Provide the (x, y) coordinate of the cell's center where the given text is located.  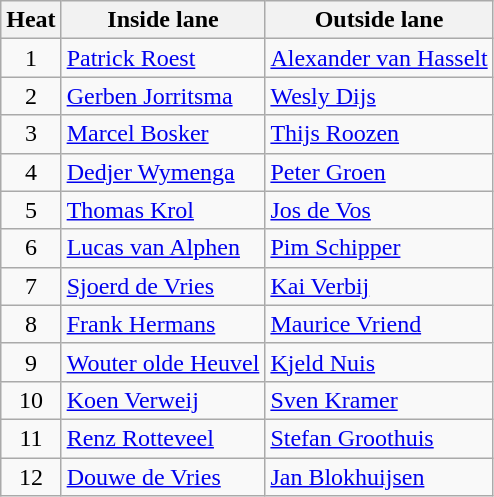
Kjeld Nuis (379, 362)
Marcel Bosker (163, 134)
3 (31, 134)
Kai Verbij (379, 286)
Thijs Roozen (379, 134)
Sjoerd de Vries (163, 286)
Stefan Groothuis (379, 438)
Maurice Vriend (379, 324)
12 (31, 477)
Alexander van Hasselt (379, 58)
Pim Schipper (379, 248)
7 (31, 286)
5 (31, 210)
Gerben Jorritsma (163, 96)
Inside lane (163, 20)
Peter Groen (379, 172)
6 (31, 248)
Frank Hermans (163, 324)
Thomas Krol (163, 210)
Sven Kramer (379, 400)
1 (31, 58)
Jan Blokhuijsen (379, 477)
Koen Verweij (163, 400)
10 (31, 400)
Lucas van Alphen (163, 248)
8 (31, 324)
Wesly Dijs (379, 96)
Wouter olde Heuvel (163, 362)
Outside lane (379, 20)
Jos de Vos (379, 210)
Heat (31, 20)
9 (31, 362)
11 (31, 438)
Renz Rotteveel (163, 438)
4 (31, 172)
2 (31, 96)
Patrick Roest (163, 58)
Dedjer Wymenga (163, 172)
Douwe de Vries (163, 477)
